From the cell containing the given text, extract its center point as [x, y] coordinate. 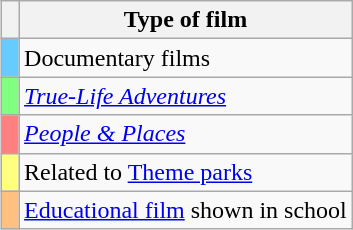
Type of film [186, 20]
Documentary films [186, 58]
Related to Theme parks [186, 172]
Educational film shown in school [186, 210]
People & Places [186, 134]
True-Life Adventures [186, 96]
